Determine the (x, y) coordinate at the center of the cell enclosing the given text.  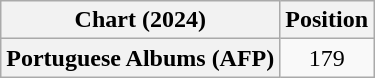
Portuguese Albums (AFP) (140, 58)
179 (327, 58)
Chart (2024) (140, 20)
Position (327, 20)
